Provide the (x, y) coordinate of the cell's center where the given text is located.  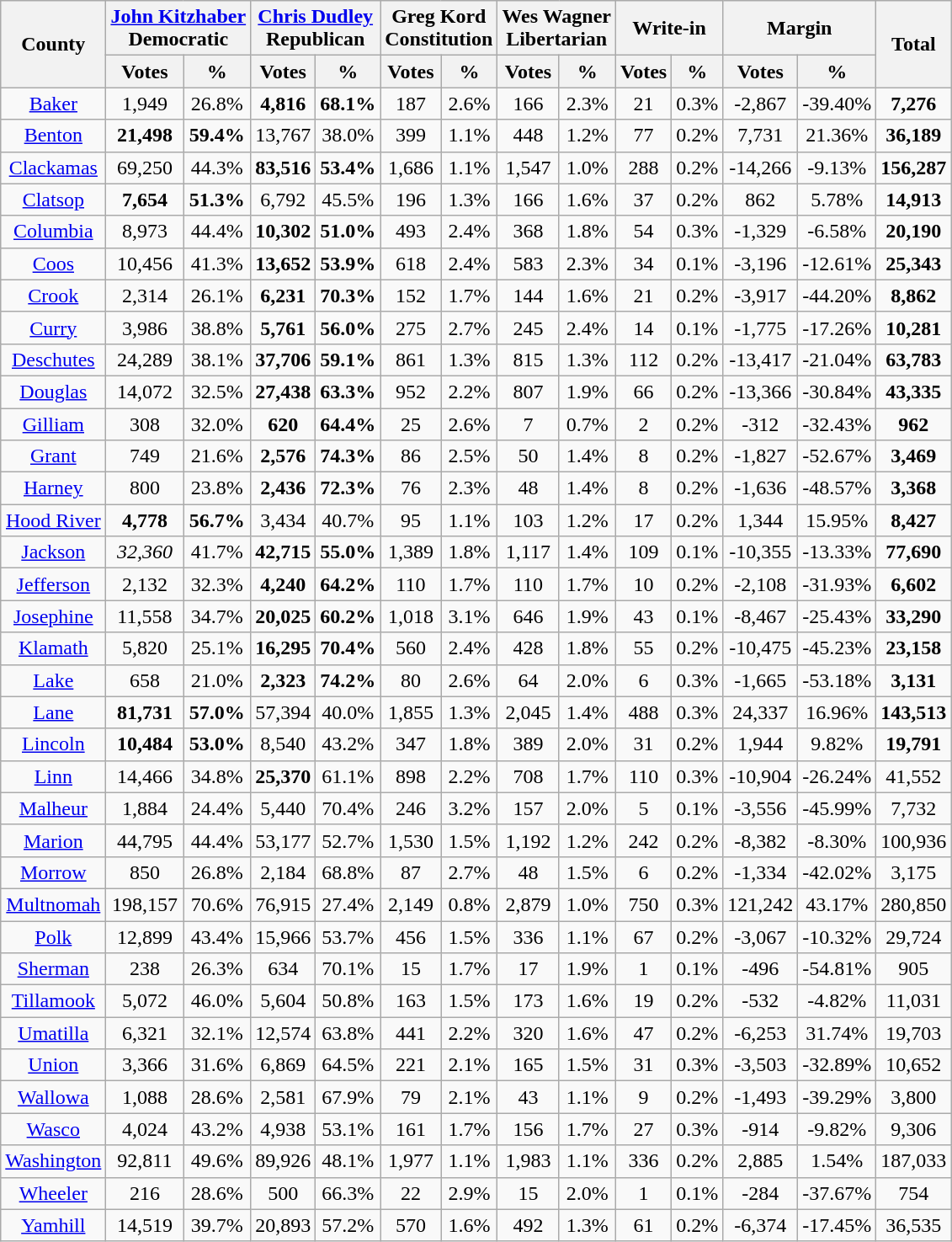
John KitzhaberDemocratic (178, 29)
-31.93% (837, 584)
221 (411, 1065)
63.3% (348, 392)
County (54, 44)
5.78% (837, 200)
66 (643, 392)
Marion (54, 840)
14,913 (914, 200)
13,652 (283, 264)
49.6% (217, 1161)
-42.02% (837, 872)
Clackamas (54, 168)
64 (529, 680)
34.7% (217, 616)
57.2% (348, 1225)
2,149 (411, 904)
14,466 (145, 776)
-10,355 (761, 552)
-13,366 (761, 392)
2,885 (761, 1161)
74.3% (348, 456)
-312 (761, 424)
77,690 (914, 552)
-45.23% (837, 648)
54 (643, 232)
15.95% (837, 520)
Union (54, 1065)
40.7% (348, 520)
Lane (54, 712)
55 (643, 648)
Wes WagnerLibertarian (557, 29)
Tillamook (54, 1001)
428 (529, 648)
Coos (54, 264)
48.1% (348, 1161)
4,240 (283, 584)
6,792 (283, 200)
-914 (761, 1129)
14,072 (145, 392)
32.3% (217, 584)
163 (411, 1001)
38.1% (217, 360)
320 (529, 1033)
-25.43% (837, 616)
Grant (54, 456)
31.6% (217, 1065)
1,855 (411, 712)
77 (643, 136)
83,516 (283, 168)
112 (643, 360)
3,366 (145, 1065)
2,581 (283, 1097)
Deschutes (54, 360)
Hood River (54, 520)
-496 (761, 969)
708 (529, 776)
-6,374 (761, 1225)
-17.26% (837, 328)
1,088 (145, 1097)
187 (411, 104)
-3,556 (761, 808)
36,535 (914, 1225)
157 (529, 808)
31.74% (837, 1033)
7 (529, 424)
103 (529, 520)
862 (761, 200)
196 (411, 200)
399 (411, 136)
634 (283, 969)
19,791 (914, 744)
9,306 (914, 1129)
64.4% (348, 424)
43.4% (217, 937)
42,715 (283, 552)
242 (643, 840)
308 (145, 424)
25.1% (217, 648)
3,434 (283, 520)
37,706 (283, 360)
754 (914, 1193)
1,547 (529, 168)
800 (145, 488)
79 (411, 1097)
24,289 (145, 360)
-26.24% (837, 776)
144 (529, 296)
63.8% (348, 1033)
32,360 (145, 552)
61 (643, 1225)
-1,334 (761, 872)
Douglas (54, 392)
11,558 (145, 616)
32.5% (217, 392)
2,314 (145, 296)
5 (643, 808)
2,436 (283, 488)
39.7% (217, 1225)
187,033 (914, 1161)
861 (411, 360)
0.7% (588, 424)
12,574 (283, 1033)
492 (529, 1225)
815 (529, 360)
216 (145, 1193)
8,973 (145, 232)
70.1% (348, 969)
Sherman (54, 969)
21,498 (145, 136)
19 (643, 1001)
1,530 (411, 840)
-1,665 (761, 680)
-6.58% (837, 232)
Multnomah (54, 904)
1,389 (411, 552)
53.4% (348, 168)
5,820 (145, 648)
40.0% (348, 712)
-39.40% (837, 104)
-1,636 (761, 488)
15,966 (283, 937)
-532 (761, 1001)
-8,467 (761, 616)
570 (411, 1225)
1,192 (529, 840)
-1,329 (761, 232)
-53.18% (837, 680)
Yamhill (54, 1225)
16.96% (837, 712)
-21.04% (837, 360)
Umatilla (54, 1033)
12,899 (145, 937)
51.0% (348, 232)
-284 (761, 1193)
Josephine (54, 616)
-4.82% (837, 1001)
21.0% (217, 680)
23,158 (914, 648)
275 (411, 328)
38.0% (348, 136)
44,795 (145, 840)
57.0% (217, 712)
7,732 (914, 808)
47 (643, 1033)
Wasco (54, 1129)
-1,493 (761, 1097)
-10,904 (761, 776)
23.8% (217, 488)
488 (643, 712)
2,879 (529, 904)
76,915 (283, 904)
50.8% (348, 1001)
81,731 (145, 712)
27 (643, 1129)
-37.67% (837, 1193)
952 (411, 392)
41,552 (914, 776)
Wheeler (54, 1193)
-32.43% (837, 424)
25 (411, 424)
3,131 (914, 680)
173 (529, 1001)
53.1% (348, 1129)
3,175 (914, 872)
238 (145, 969)
51.3% (217, 200)
56.7% (217, 520)
-32.89% (837, 1065)
-3,067 (761, 937)
-54.81% (837, 969)
658 (145, 680)
448 (529, 136)
45.5% (348, 200)
Morrow (54, 872)
69,250 (145, 168)
143,513 (914, 712)
3,986 (145, 328)
Polk (54, 937)
26.1% (217, 296)
620 (283, 424)
-12.61% (837, 264)
109 (643, 552)
-30.84% (837, 392)
34 (643, 264)
1,983 (529, 1161)
750 (643, 904)
80 (411, 680)
156 (529, 1129)
11,031 (914, 1001)
41.7% (217, 552)
66.3% (348, 1193)
68.8% (348, 872)
72.3% (348, 488)
905 (914, 969)
441 (411, 1033)
7,654 (145, 200)
-48.57% (837, 488)
26.3% (217, 969)
63,783 (914, 360)
Curry (54, 328)
34.8% (217, 776)
-14,266 (761, 168)
7,731 (761, 136)
121,242 (761, 904)
6,231 (283, 296)
Baker (54, 104)
245 (529, 328)
43,335 (914, 392)
76 (411, 488)
-10.32% (837, 937)
22 (411, 1193)
1,884 (145, 808)
456 (411, 937)
38.8% (217, 328)
749 (145, 456)
10 (643, 584)
-13,417 (761, 360)
20,893 (283, 1225)
2,323 (283, 680)
-10,475 (761, 648)
493 (411, 232)
19,703 (914, 1033)
2 (643, 424)
61.1% (348, 776)
Columbia (54, 232)
29,724 (914, 937)
20,025 (283, 616)
25,343 (914, 264)
3,469 (914, 456)
-13.33% (837, 552)
60.2% (348, 616)
Benton (54, 136)
Gilliam (54, 424)
53,177 (283, 840)
43.17% (837, 904)
20,190 (914, 232)
Crook (54, 296)
Malheur (54, 808)
8,540 (283, 744)
-17.45% (837, 1225)
27,438 (283, 392)
1,117 (529, 552)
Linn (54, 776)
10,281 (914, 328)
-3,196 (761, 264)
44.3% (217, 168)
1.54% (837, 1161)
21.6% (217, 456)
57,394 (283, 712)
16,295 (283, 648)
7,276 (914, 104)
288 (643, 168)
0.8% (470, 904)
10,456 (145, 264)
1,018 (411, 616)
2,576 (283, 456)
-6,253 (761, 1033)
52.7% (348, 840)
5,761 (283, 328)
Clatsop (54, 200)
5,072 (145, 1001)
-8,382 (761, 840)
67 (643, 937)
14,519 (145, 1225)
-1,775 (761, 328)
50 (529, 456)
70.3% (348, 296)
32.0% (217, 424)
36,189 (914, 136)
Chris DudleyRepublican (316, 29)
-1,827 (761, 456)
Wallowa (54, 1097)
Jackson (54, 552)
368 (529, 232)
2.9% (470, 1193)
1,686 (411, 168)
-45.99% (837, 808)
59.1% (348, 360)
33,290 (914, 616)
5,604 (283, 1001)
4,816 (283, 104)
9 (643, 1097)
64.2% (348, 584)
13,767 (283, 136)
32.1% (217, 1033)
92,811 (145, 1161)
807 (529, 392)
161 (411, 1129)
8,427 (914, 520)
Washington (54, 1161)
24.4% (217, 808)
2.5% (470, 456)
500 (283, 1193)
25,370 (283, 776)
Lincoln (54, 744)
87 (411, 872)
21.36% (837, 136)
Greg KordConstitution (439, 29)
95 (411, 520)
-52.67% (837, 456)
4,938 (283, 1129)
-2,108 (761, 584)
198,157 (145, 904)
2,132 (145, 584)
618 (411, 264)
583 (529, 264)
4,778 (145, 520)
246 (411, 808)
53.9% (348, 264)
Jefferson (54, 584)
962 (914, 424)
Margin (800, 29)
280,850 (914, 904)
347 (411, 744)
-9.82% (837, 1129)
74.2% (348, 680)
9.82% (837, 744)
156,287 (914, 168)
560 (411, 648)
41.3% (217, 264)
59.4% (217, 136)
6,869 (283, 1065)
3.2% (470, 808)
2,045 (529, 712)
898 (411, 776)
-3,917 (761, 296)
1,944 (761, 744)
64.5% (348, 1065)
1,977 (411, 1161)
1,949 (145, 104)
6,321 (145, 1033)
-9.13% (837, 168)
Harney (54, 488)
646 (529, 616)
68.1% (348, 104)
3,800 (914, 1097)
Klamath (54, 648)
6,602 (914, 584)
1,344 (761, 520)
86 (411, 456)
55.0% (348, 552)
70.6% (217, 904)
10,484 (145, 744)
5,440 (283, 808)
Total (914, 44)
2,184 (283, 872)
53.7% (348, 937)
89,926 (283, 1161)
3,368 (914, 488)
100,936 (914, 840)
Write-in (668, 29)
Lake (54, 680)
-8.30% (837, 840)
389 (529, 744)
3.1% (470, 616)
-3,503 (761, 1065)
4,024 (145, 1129)
10,652 (914, 1065)
37 (643, 200)
24,337 (761, 712)
165 (529, 1065)
27.4% (348, 904)
53.0% (217, 744)
56.0% (348, 328)
8,862 (914, 296)
67.9% (348, 1097)
14 (643, 328)
46.0% (217, 1001)
152 (411, 296)
-44.20% (837, 296)
850 (145, 872)
-39.29% (837, 1097)
-2,867 (761, 104)
10,302 (283, 232)
